Search for the cell housing the specified text and yield its [X, Y] center coordinate. 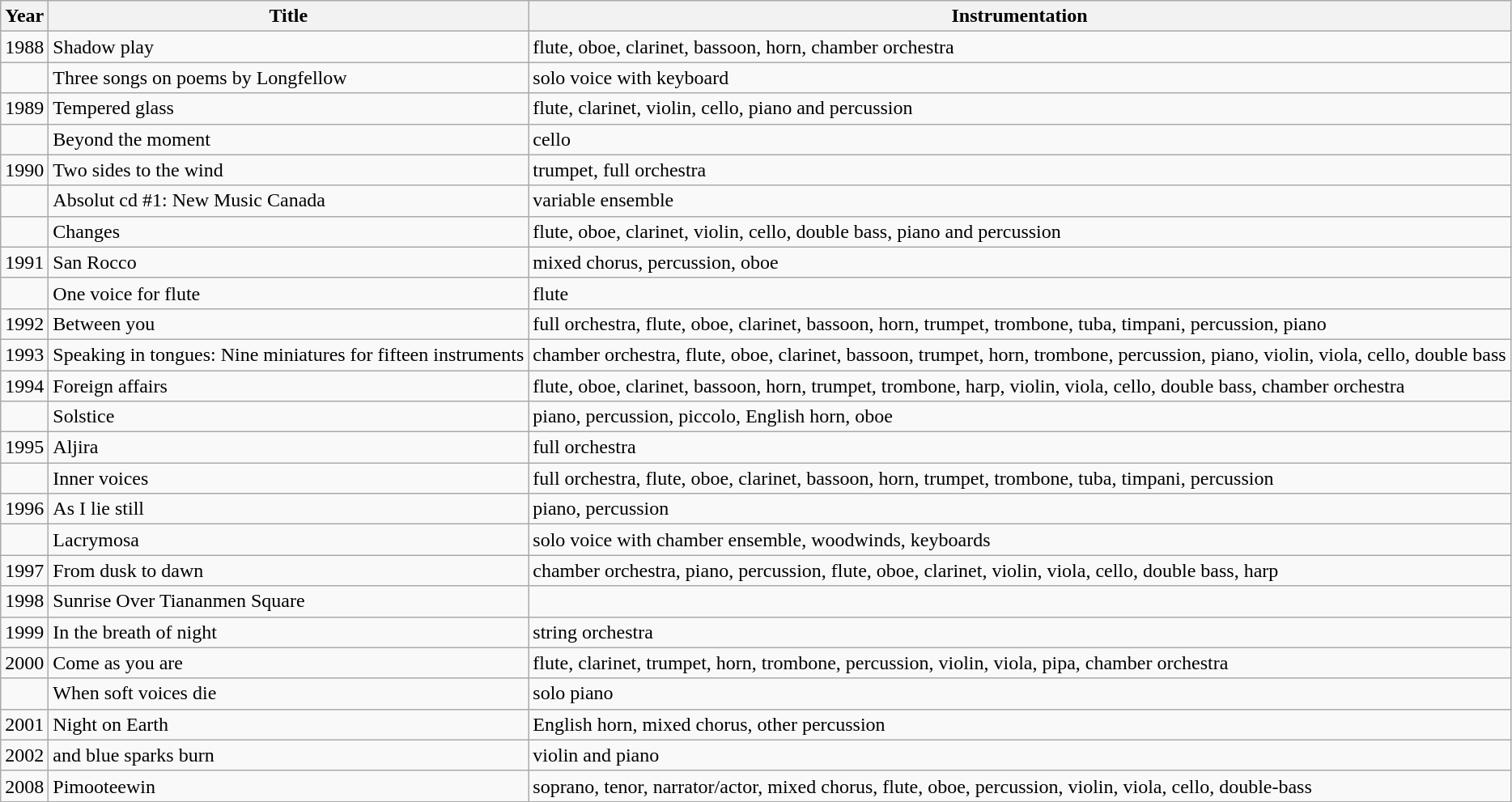
Night on Earth [288, 724]
flute, oboe, clarinet, violin, cello, double bass, piano and percussion [1020, 231]
1998 [24, 601]
When soft voices die [288, 694]
full orchestra, flute, oboe, clarinet, bassoon, horn, trumpet, trombone, tuba, timpani, percussion, piano [1020, 324]
Three songs on poems by Longfellow [288, 78]
1995 [24, 448]
1996 [24, 509]
flute, oboe, clarinet, bassoon, horn, trumpet, trombone, harp, violin, viola, cello, double bass, chamber orchestra [1020, 386]
1990 [24, 170]
string orchestra [1020, 632]
chamber orchestra, flute, oboe, clarinet, bassoon, trumpet, horn, trombone, percussion, piano, violin, viola, cello, double bass [1020, 354]
Title [288, 16]
flute, oboe, clarinet, bassoon, horn, chamber orchestra [1020, 47]
As I lie still [288, 509]
2008 [24, 786]
Between you [288, 324]
1994 [24, 386]
flute, clarinet, violin, cello, piano and percussion [1020, 108]
variable ensemble [1020, 201]
1997 [24, 571]
1993 [24, 354]
piano, percussion, piccolo, English horn, oboe [1020, 417]
Beyond the moment [288, 139]
cello [1020, 139]
1989 [24, 108]
Lacrymosa [288, 540]
trumpet, full orchestra [1020, 170]
and blue sparks burn [288, 755]
1991 [24, 262]
2002 [24, 755]
Instrumentation [1020, 16]
mixed chorus, percussion, oboe [1020, 262]
Shadow play [288, 47]
solo voice with keyboard [1020, 78]
San Rocco [288, 262]
Foreign affairs [288, 386]
piano, percussion [1020, 509]
1988 [24, 47]
Inner voices [288, 478]
Tempered glass [288, 108]
solo piano [1020, 694]
soprano, tenor, narrator/actor, mixed chorus, flute, oboe, percussion, violin, viola, cello, double-bass [1020, 786]
Sunrise Over Tiananmen Square [288, 601]
Changes [288, 231]
1992 [24, 324]
From dusk to dawn [288, 571]
English horn, mixed chorus, other percussion [1020, 724]
Aljira [288, 448]
chamber orchestra, piano, percussion, flute, oboe, clarinet, violin, viola, cello, double bass, harp [1020, 571]
Pimooteewin [288, 786]
Speaking in tongues: Nine miniatures for fifteen instruments [288, 354]
One voice for flute [288, 293]
1999 [24, 632]
2001 [24, 724]
Absolut cd #1: New Music Canada [288, 201]
violin and piano [1020, 755]
Come as you are [288, 663]
flute, clarinet, trumpet, horn, trombone, percussion, violin, viola, pipa, chamber orchestra [1020, 663]
flute [1020, 293]
full orchestra, flute, oboe, clarinet, bassoon, horn, trumpet, trombone, tuba, timpani, percussion [1020, 478]
Solstice [288, 417]
full orchestra [1020, 448]
In the breath of night [288, 632]
Two sides to the wind [288, 170]
Year [24, 16]
2000 [24, 663]
solo voice with chamber ensemble, woodwinds, keyboards [1020, 540]
